Search for the cell housing the specified text and yield its [x, y] center coordinate. 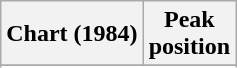
Peakposition [189, 34]
Chart (1984) [72, 34]
